Return [x, y] of the center of cell containing provided text 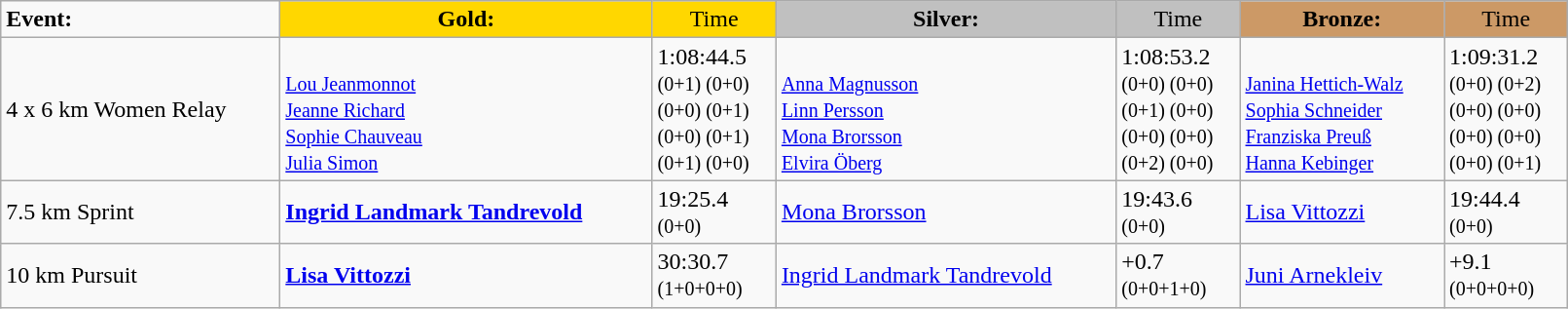
+9.1(0+0+0+0) [1507, 275]
Lou JeanmonnotJeanne RichardSophie ChauveauJulia Simon [466, 109]
+0.7(0+0+1+0) [1178, 275]
4 x 6 km Women Relay [140, 109]
30:30.7(1+0+0+0) [714, 275]
Silver: [946, 19]
19:25.4(0+0) [714, 212]
1:08:53.2(0+0) (0+0)(0+1) (0+0)(0+0) (0+0)(0+2) (0+0) [1178, 109]
Bronze: [1342, 19]
19:43.6(0+0) [1178, 212]
19:44.4(0+0) [1507, 212]
Event: [140, 19]
7.5 km Sprint [140, 212]
1:09:31.2(0+0) (0+2)(0+0) (0+0)(0+0) (0+0)(0+0) (0+1) [1507, 109]
Anna MagnussonLinn PerssonMona BrorssonElvira Öberg [946, 109]
10 km Pursuit [140, 275]
Juni Arnekleiv [1342, 275]
1:08:44.5(0+1) (0+0)(0+0) (0+1)(0+0) (0+1)(0+1) (0+0) [714, 109]
Gold: [466, 19]
Mona Brorsson [946, 212]
Janina Hettich-WalzSophia SchneiderFranziska PreußHanna Kebinger [1342, 109]
